Locate the cell with the specified text and output its (x, y) center coordinate. 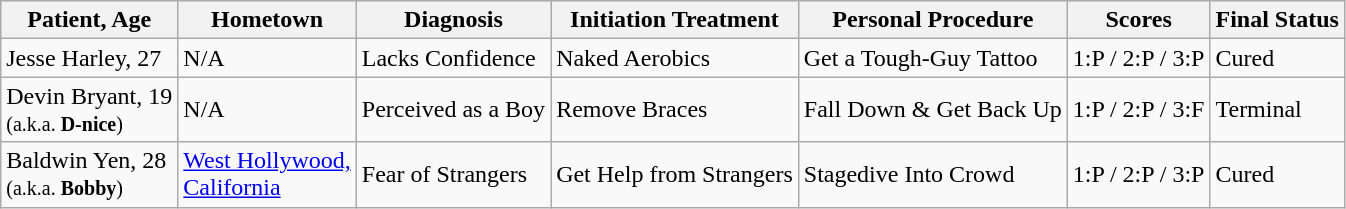
Initiation Treatment (675, 20)
Jesse Harley, 27 (90, 58)
Hometown (267, 20)
Perceived as a Boy (453, 110)
Fall Down & Get Back Up (932, 110)
Fear of Strangers (453, 174)
Final Status (1277, 20)
Lacks Confidence (453, 58)
1:P / 2:P / 3:F (1138, 110)
Patient, Age (90, 20)
Scores (1138, 20)
Naked Aerobics (675, 58)
Get a Tough-Guy Tattoo (932, 58)
Terminal (1277, 110)
Remove Braces (675, 110)
West Hollywood, California (267, 174)
Get Help from Strangers (675, 174)
Personal Procedure (932, 20)
Diagnosis (453, 20)
Devin Bryant, 19 (a.k.a. D-nice) (90, 110)
Stagedive Into Crowd (932, 174)
Baldwin Yen, 28 (a.k.a. Bobby) (90, 174)
